Find where the given text appears and provide that cell's center as [x, y] coordinate. 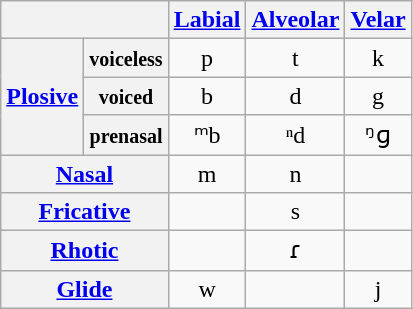
ᵑɡ [378, 135]
d [296, 96]
Velar [378, 20]
k [378, 58]
Fricative [84, 212]
p [207, 58]
Glide [84, 289]
n [296, 173]
voiced [126, 96]
Labial [207, 20]
w [207, 289]
ɾ [296, 251]
ⁿd [296, 135]
Rhotic [84, 251]
voiceless [126, 58]
Alveolar [296, 20]
prenasal [126, 135]
s [296, 212]
t [296, 58]
ᵐb [207, 135]
b [207, 96]
Nasal [84, 173]
Plosive [42, 97]
m [207, 173]
j [378, 289]
g [378, 96]
